Determine the (X, Y) coordinate at the center of the cell enclosing the given text.  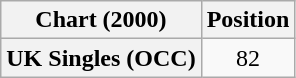
82 (248, 58)
Position (248, 20)
UK Singles (OCC) (101, 58)
Chart (2000) (101, 20)
